For the text-containing cell, return its midpoint in (X, Y) coordinate format. 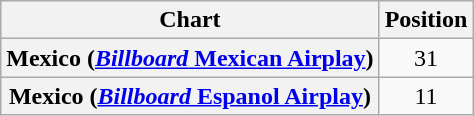
Mexico (Billboard Mexican Airplay) (190, 58)
31 (426, 58)
Chart (190, 20)
11 (426, 96)
Position (426, 20)
Mexico (Billboard Espanol Airplay) (190, 96)
